Return the [x, y] coordinate for the center point of the cell that contains the specified text.  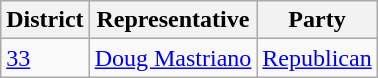
Republican [317, 58]
Representative [173, 20]
District [45, 20]
Doug Mastriano [173, 58]
Party [317, 20]
33 [45, 58]
